Return the [X, Y] coordinate for the center point of the cell that contains the specified text.  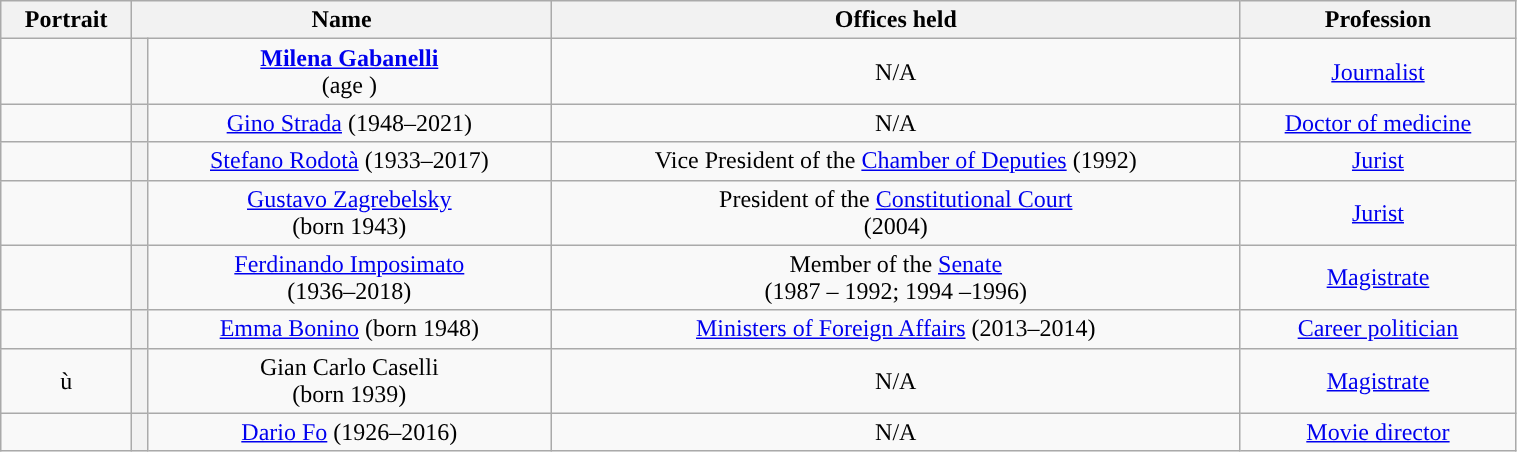
Emma Bonino (born 1948) [350, 329]
Movie director [1378, 432]
Milena Gabanelli(age ) [350, 72]
Journalist [1378, 72]
Profession [1378, 20]
Vice President of the Chamber of Deputies (1992) [896, 161]
Ferdinando Imposimato(1936–2018) [350, 278]
Ministers of Foreign Affairs (2013–2014) [896, 329]
Gian Carlo Caselli (born 1939) [350, 380]
Doctor of medicine [1378, 123]
President of the Constitutional Court(2004) [896, 212]
Member of the Senate(1987 – 1992; 1994 –1996) [896, 278]
Name [342, 20]
Gino Strada (1948–2021) [350, 123]
ù [66, 380]
Dario Fo (1926–2016) [350, 432]
Career politician [1378, 329]
Gustavo Zagrebelsky (born 1943) [350, 212]
Offices held [896, 20]
Portrait [66, 20]
Stefano Rodotà (1933–2017) [350, 161]
